Return [X, Y] of the center of cell containing provided text 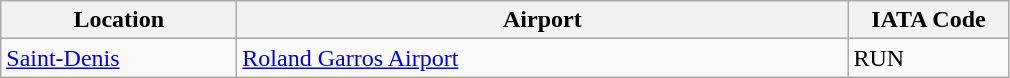
RUN [928, 58]
Saint-Denis [119, 58]
IATA Code [928, 20]
Airport [542, 20]
Roland Garros Airport [542, 58]
Location [119, 20]
